Extract the [X, Y] coordinate from the center of the cell holding the provided text.  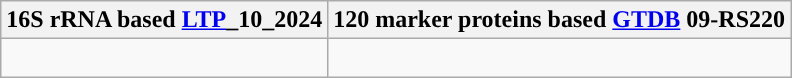
120 marker proteins based GTDB 09-RS220 [560, 20]
16S rRNA based LTP_10_2024 [164, 20]
